Find where the given text appears and provide that cell's center as (X, Y) coordinate. 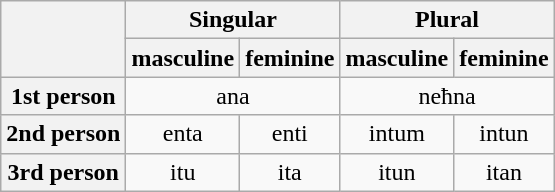
enti (290, 134)
intum (397, 134)
ana (233, 96)
3rd person (64, 172)
neħna (447, 96)
2nd person (64, 134)
ita (290, 172)
intun (504, 134)
1st person (64, 96)
Singular (233, 20)
itu (183, 172)
itan (504, 172)
itun (397, 172)
enta (183, 134)
Plural (447, 20)
